Return the (X, Y) coordinate for the center point of the cell that contains the specified text.  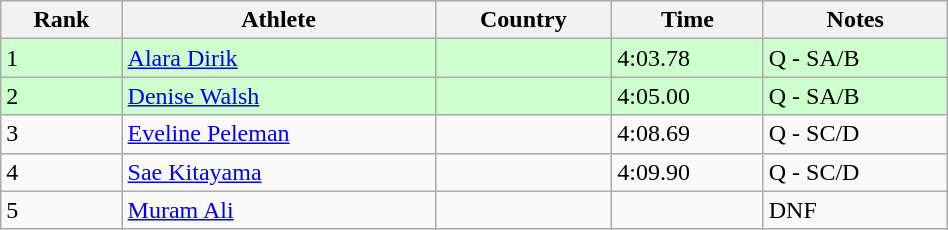
Sae Kitayama (278, 172)
4:08.69 (688, 134)
Muram Ali (278, 210)
Denise Walsh (278, 96)
2 (62, 96)
Athlete (278, 20)
Time (688, 20)
4 (62, 172)
4:03.78 (688, 58)
5 (62, 210)
Eveline Peleman (278, 134)
Notes (855, 20)
Rank (62, 20)
4:05.00 (688, 96)
1 (62, 58)
Alara Dirik (278, 58)
DNF (855, 210)
3 (62, 134)
Country (524, 20)
4:09.90 (688, 172)
